Determine the [X, Y] coordinate at the center of the cell enclosing the given text.  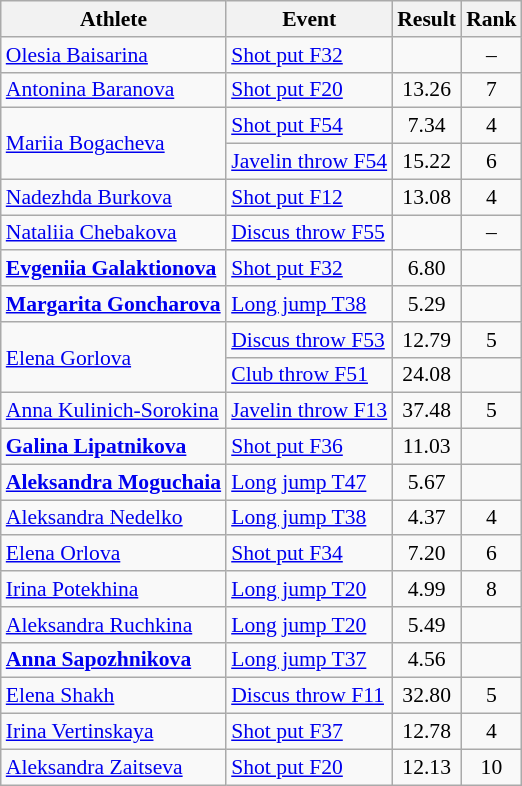
4.99 [426, 589]
Elena Gorlova [114, 358]
12.79 [426, 340]
Evgeniia Galaktionova [114, 269]
37.48 [426, 411]
Mariia Bogacheva [114, 144]
Olesia Baisarina [114, 55]
5.29 [426, 304]
Aleksandra Moguchaia [114, 482]
Athlete [114, 19]
12.78 [426, 732]
Aleksandra Ruchkina [114, 625]
Aleksandra Zaitseva [114, 767]
15.22 [426, 162]
Shot put F54 [309, 126]
Shot put F37 [309, 732]
Long jump T47 [309, 482]
5.67 [426, 482]
7.20 [426, 554]
8 [492, 589]
Antonina Baranova [114, 90]
Javelin throw F13 [309, 411]
32.80 [426, 696]
Elena Orlova [114, 554]
Margarita Goncharova [114, 304]
11.03 [426, 447]
Shot put F34 [309, 554]
Nadezhda Burkova [114, 197]
Shot put F36 [309, 447]
7.34 [426, 126]
Galina Lipatnikova [114, 447]
10 [492, 767]
Club throw F51 [309, 375]
Anna Sapozhnikova [114, 660]
Javelin throw F54 [309, 162]
Nataliia Chebakova [114, 233]
4.56 [426, 660]
Discus throw F55 [309, 233]
Irina Vertinskaya [114, 732]
Long jump T37 [309, 660]
13.08 [426, 197]
Aleksandra Nedelko [114, 518]
7 [492, 90]
24.08 [426, 375]
Elena Shakh [114, 696]
12.13 [426, 767]
Rank [492, 19]
Irina Potekhina [114, 589]
Discus throw F11 [309, 696]
Anna Kulinich-Sorokina [114, 411]
4.37 [426, 518]
Shot put F12 [309, 197]
Result [426, 19]
13.26 [426, 90]
6.80 [426, 269]
Discus throw F53 [309, 340]
5.49 [426, 625]
Event [309, 19]
